Return the (x, y) coordinate for the center point of the cell that contains the specified text.  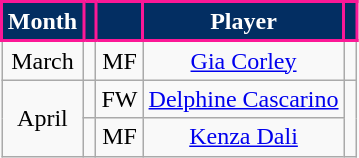
Kenza Dali (244, 137)
Player (244, 22)
FW (120, 99)
Gia Corley (244, 60)
Month (43, 22)
March (43, 60)
Delphine Cascarino (244, 99)
April (43, 118)
